For the text-containing cell, return its midpoint in [X, Y] coordinate format. 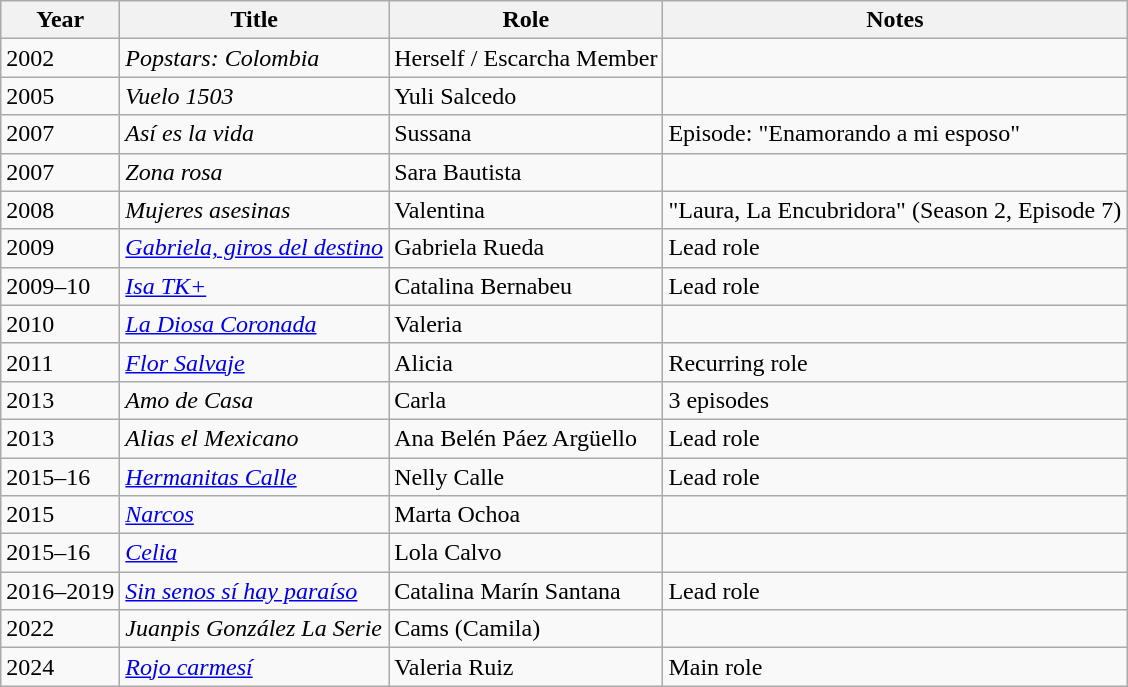
Notes [895, 20]
Catalina Bernabeu [526, 286]
Narcos [254, 515]
Valeria Ruiz [526, 667]
2016–2019 [60, 591]
Catalina Marín Santana [526, 591]
Marta Ochoa [526, 515]
Flor Salvaje [254, 362]
Main role [895, 667]
Alicia [526, 362]
Herself / Escarcha Member [526, 58]
Yuli Salcedo [526, 96]
Así es la vida [254, 134]
Rojo carmesí [254, 667]
Role [526, 20]
Recurring role [895, 362]
Cams (Camila) [526, 629]
Mujeres asesinas [254, 210]
Nelly Calle [526, 477]
Valentina [526, 210]
Amo de Casa [254, 400]
Valeria [526, 324]
Sussana [526, 134]
Episode: "Enamorando a mi esposo" [895, 134]
2022 [60, 629]
2015 [60, 515]
Lola Calvo [526, 553]
2008 [60, 210]
Vuelo 1503 [254, 96]
La Diosa Coronada [254, 324]
2009–10 [60, 286]
2002 [60, 58]
2005 [60, 96]
Zona rosa [254, 172]
Gabriela Rueda [526, 248]
Juanpis González La Serie [254, 629]
"Laura, La Encubridora" (Season 2, Episode 7) [895, 210]
Popstars: Colombia [254, 58]
Title [254, 20]
2010 [60, 324]
Isa TK+ [254, 286]
Year [60, 20]
Sin senos sí hay paraíso [254, 591]
Hermanitas Calle [254, 477]
3 episodes [895, 400]
Ana Belén Páez Argüello [526, 438]
2009 [60, 248]
2024 [60, 667]
Celia [254, 553]
Gabriela, giros del destino [254, 248]
2011 [60, 362]
Carla [526, 400]
Sara Bautista [526, 172]
Alias el Mexicano [254, 438]
